Determine the (x, y) coordinate at the center of the cell enclosing the given text.  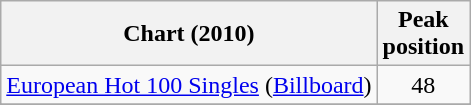
Chart (2010) (189, 34)
European Hot 100 Singles (Billboard) (189, 85)
Peakposition (423, 34)
48 (423, 85)
